Output the [x, y] coordinate of the center of the cell containing the given text.  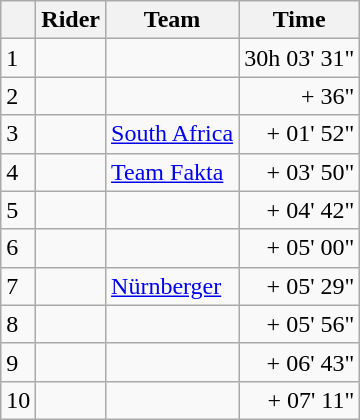
10 [18, 400]
3 [18, 134]
+ 04' 42" [300, 210]
+ 05' 56" [300, 324]
30h 03' 31" [300, 58]
+ 03' 50" [300, 172]
7 [18, 286]
+ 01' 52" [300, 134]
6 [18, 248]
5 [18, 210]
+ 05' 00" [300, 248]
+ 36" [300, 96]
Time [300, 20]
1 [18, 58]
Rider [71, 20]
Team Fakta [172, 172]
4 [18, 172]
8 [18, 324]
2 [18, 96]
+ 06' 43" [300, 362]
South Africa [172, 134]
+ 07' 11" [300, 400]
9 [18, 362]
+ 05' 29" [300, 286]
Team [172, 20]
Nürnberger [172, 286]
